Determine the [x, y] coordinate at the center of the cell enclosing the given text.  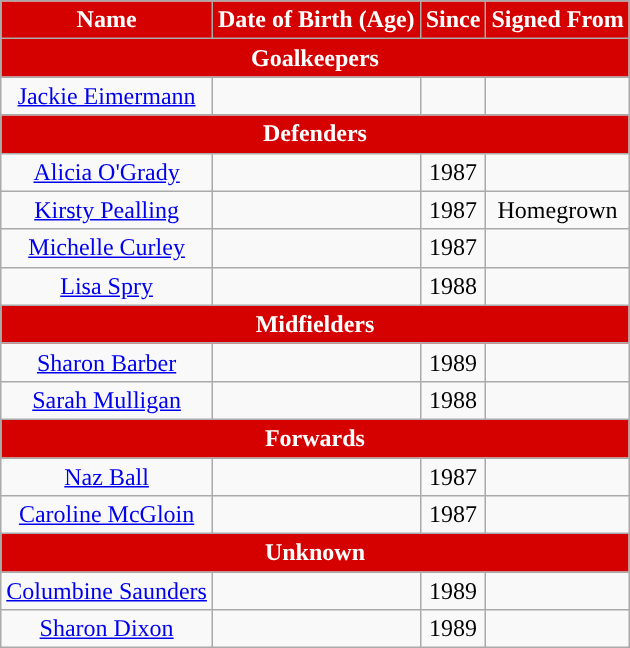
Caroline McGloin [107, 515]
Jackie Eimermann [107, 96]
Name [107, 20]
Lisa Spry [107, 286]
Sharon Dixon [107, 629]
Goalkeepers [315, 58]
Date of Birth (Age) [316, 20]
Sarah Mulligan [107, 400]
Signed From [558, 20]
Since [453, 20]
Naz Ball [107, 477]
Midfielders [315, 324]
Homegrown [558, 210]
Sharon Barber [107, 362]
Alicia O'Grady [107, 172]
Kirsty Pealling [107, 210]
Forwards [315, 438]
Unknown [315, 553]
Columbine Saunders [107, 591]
Michelle Curley [107, 248]
Defenders [315, 134]
